From the cell containing the given text, extract its center point as (X, Y) coordinate. 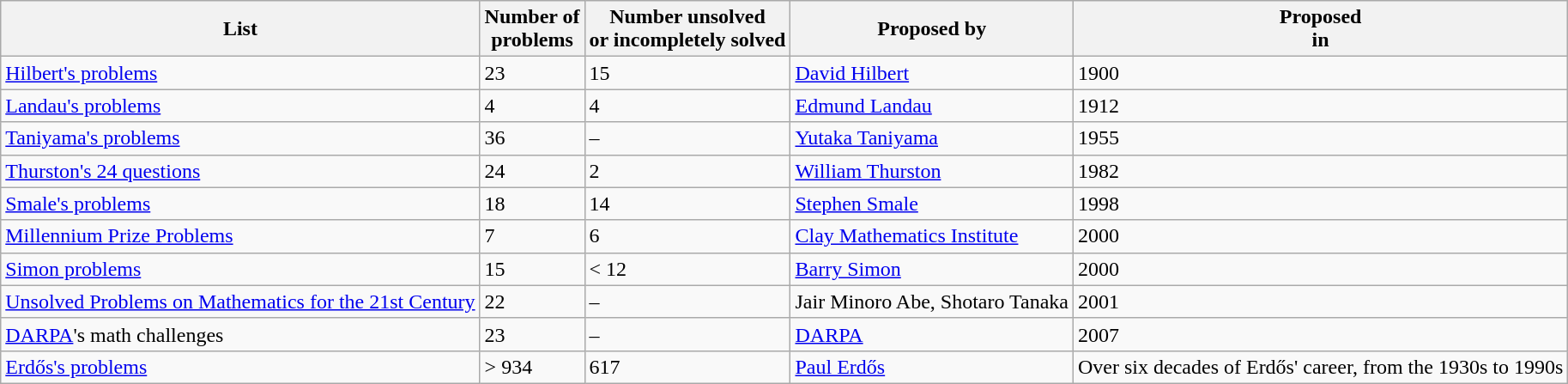
Proposedin (1321, 29)
Number unsolved or incompletely solved (687, 29)
> 934 (532, 367)
2007 (1321, 334)
1982 (1321, 171)
Barry Simon (932, 269)
2001 (1321, 302)
1998 (1321, 204)
2 (687, 171)
Landau's problems (240, 106)
DARPA's math challenges (240, 334)
DARPA (932, 334)
List (240, 29)
Erdős's problems (240, 367)
< 12 (687, 269)
1900 (1321, 73)
22 (532, 302)
7 (532, 236)
William Thurston (932, 171)
24 (532, 171)
Stephen Smale (932, 204)
617 (687, 367)
Unsolved Problems on Mathematics for the 21st Century (240, 302)
1955 (1321, 138)
36 (532, 138)
Clay Mathematics Institute (932, 236)
Taniyama's problems (240, 138)
Millennium Prize Problems (240, 236)
Thurston's 24 questions (240, 171)
David Hilbert (932, 73)
Smale's problems (240, 204)
Hilbert's problems (240, 73)
Jair Minoro Abe, Shotaro Tanaka (932, 302)
Number ofproblems (532, 29)
Over six decades of Erdős' career, from the 1930s to 1990s (1321, 367)
Simon problems (240, 269)
18 (532, 204)
6 (687, 236)
Proposed by (932, 29)
1912 (1321, 106)
Yutaka Taniyama (932, 138)
Paul Erdős (932, 367)
Edmund Landau (932, 106)
14 (687, 204)
